Scan for the cell matching the given text and deliver its [x, y] coordinate at center. 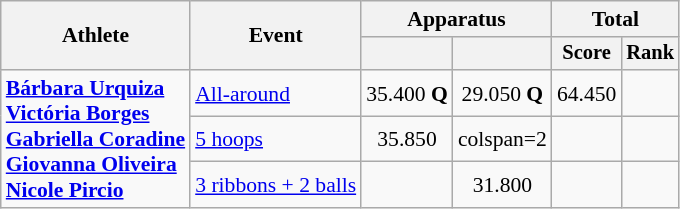
Athlete [96, 36]
Bárbara UrquizaVictória BorgesGabriella CoradineGiovanna OliveiraNicole Pircio [96, 139]
3 ribbons + 2 balls [276, 185]
35.850 [407, 139]
Apparatus [456, 19]
64.450 [586, 93]
5 hoops [276, 139]
31.800 [502, 185]
colspan=2 [502, 139]
All-around [276, 93]
Total [616, 19]
29.050 Q [502, 93]
Rank [650, 54]
Event [276, 36]
35.400 Q [407, 93]
Score [586, 54]
